Search for the cell housing the specified text and yield its (x, y) center coordinate. 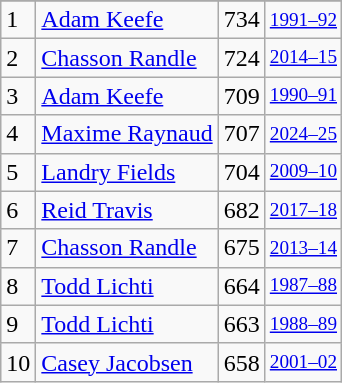
682 (242, 210)
734 (242, 20)
2001–02 (303, 362)
9 (18, 324)
2009–10 (303, 172)
2 (18, 58)
1987–88 (303, 286)
2024–25 (303, 134)
664 (242, 286)
10 (18, 362)
2017–18 (303, 210)
709 (242, 96)
5 (18, 172)
Maxime Raynaud (127, 134)
663 (242, 324)
4 (18, 134)
704 (242, 172)
707 (242, 134)
Landry Fields (127, 172)
1 (18, 20)
Casey Jacobsen (127, 362)
7 (18, 248)
1991–92 (303, 20)
3 (18, 96)
8 (18, 286)
2014–15 (303, 58)
Reid Travis (127, 210)
1988–89 (303, 324)
675 (242, 248)
1990–91 (303, 96)
6 (18, 210)
658 (242, 362)
724 (242, 58)
2013–14 (303, 248)
